Capture the cell that displays the provided text and extract its (X, Y) central coordinate. 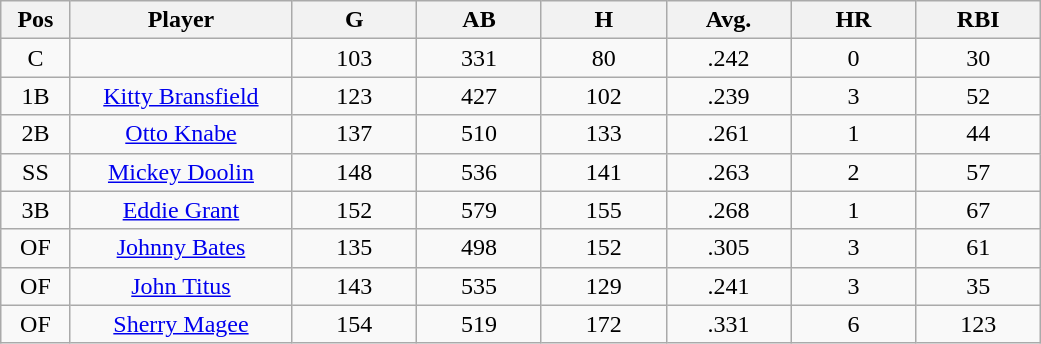
103 (354, 58)
1B (36, 96)
148 (354, 172)
0 (854, 58)
AB (480, 20)
Pos (36, 20)
137 (354, 134)
133 (604, 134)
.263 (728, 172)
6 (854, 324)
.241 (728, 286)
579 (480, 210)
John Titus (181, 286)
Kitty Bransfield (181, 96)
Sherry Magee (181, 324)
498 (480, 248)
.261 (728, 134)
Johnny Bates (181, 248)
535 (480, 286)
.242 (728, 58)
.305 (728, 248)
536 (480, 172)
519 (480, 324)
Mickey Doolin (181, 172)
102 (604, 96)
.239 (728, 96)
3B (36, 210)
35 (978, 286)
HR (854, 20)
Eddie Grant (181, 210)
155 (604, 210)
Otto Knabe (181, 134)
30 (978, 58)
C (36, 58)
141 (604, 172)
129 (604, 286)
154 (354, 324)
57 (978, 172)
510 (480, 134)
135 (354, 248)
RBI (978, 20)
44 (978, 134)
331 (480, 58)
143 (354, 286)
67 (978, 210)
Avg. (728, 20)
Player (181, 20)
H (604, 20)
61 (978, 248)
427 (480, 96)
.331 (728, 324)
80 (604, 58)
2 (854, 172)
SS (36, 172)
2B (36, 134)
52 (978, 96)
172 (604, 324)
.268 (728, 210)
G (354, 20)
